Identify which cell holds the provided text, then report its [X, Y] central coordinate. 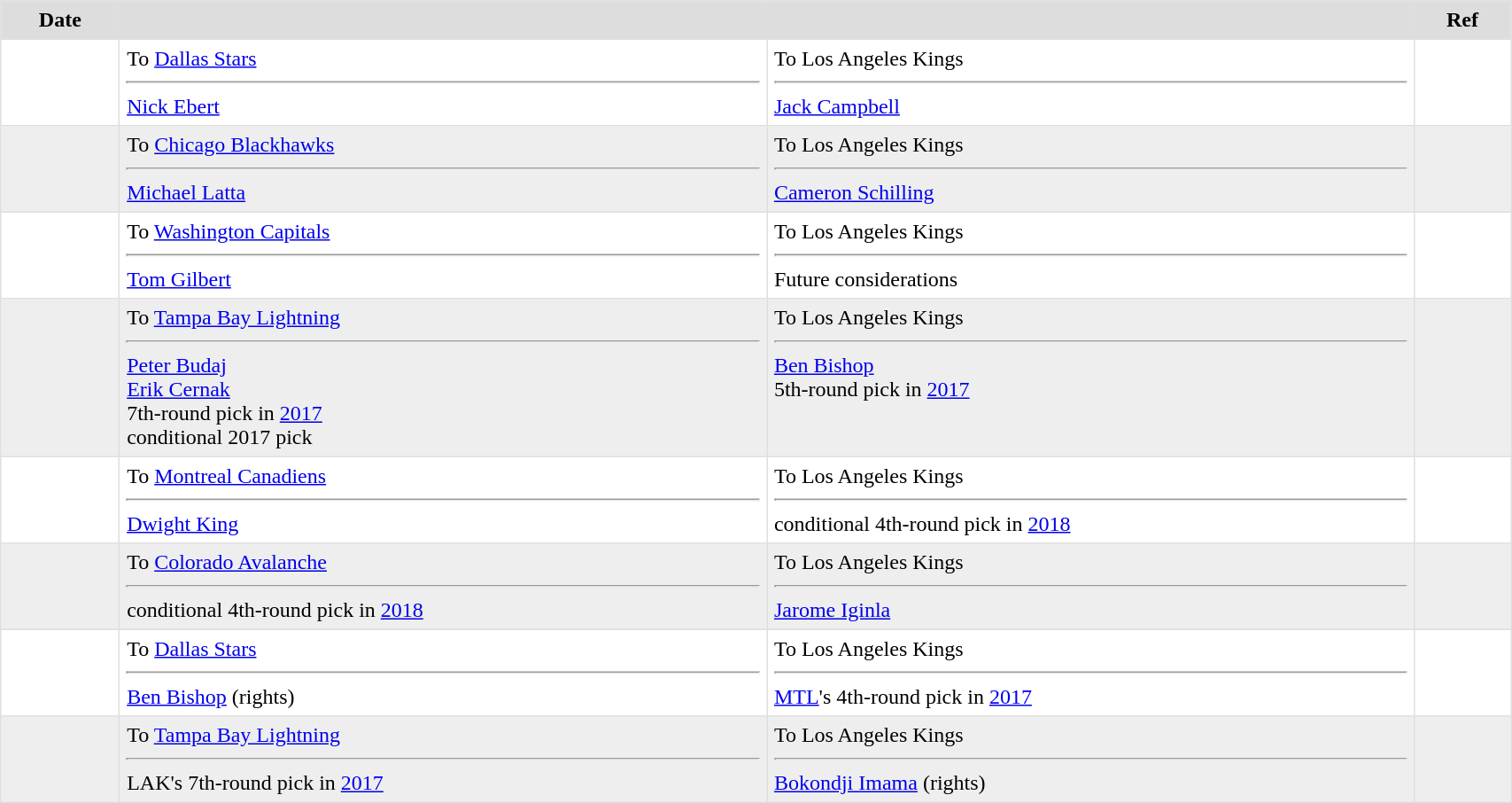
To Tampa Bay Lightning LAK's 7th-round pick in 2017 [443, 760]
To Chicago Blackhawks Michael Latta [443, 169]
To Dallas Stars Ben Bishop (rights) [443, 673]
To Dallas Stars Nick Ebert [443, 82]
To Los Angeles Kings Jarome Iginla [1091, 587]
To Los Angeles Kings Future considerations [1091, 255]
To Los Angeles Kings Bokondji Imama (rights) [1091, 760]
To Los Angeles Kings MTL's 4th-round pick in 2017 [1091, 673]
To Washington Capitals Tom Gilbert [443, 255]
Ref [1462, 20]
Date [60, 20]
To Colorado Avalanche conditional 4th-round pick in 2018 [443, 587]
To Tampa Bay Lightning Peter Budaj Erik Cernak 7th-round pick in 2017 conditional 2017 pick [443, 378]
To Los Angeles Kings Ben Bishop 5th-round pick in 2017 [1091, 378]
To Los Angeles Kings Cameron Schilling [1091, 169]
To Los Angeles Kings Jack Campbell [1091, 82]
To Montreal Canadiens Dwight King [443, 500]
To Los Angeles Kings conditional 4th-round pick in 2018 [1091, 500]
